From the cell containing the given text, extract its center point as [X, Y] coordinate. 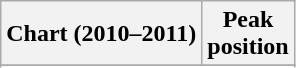
Peakposition [248, 34]
Chart (2010–2011) [102, 34]
